Return [x, y] of the center of cell containing provided text 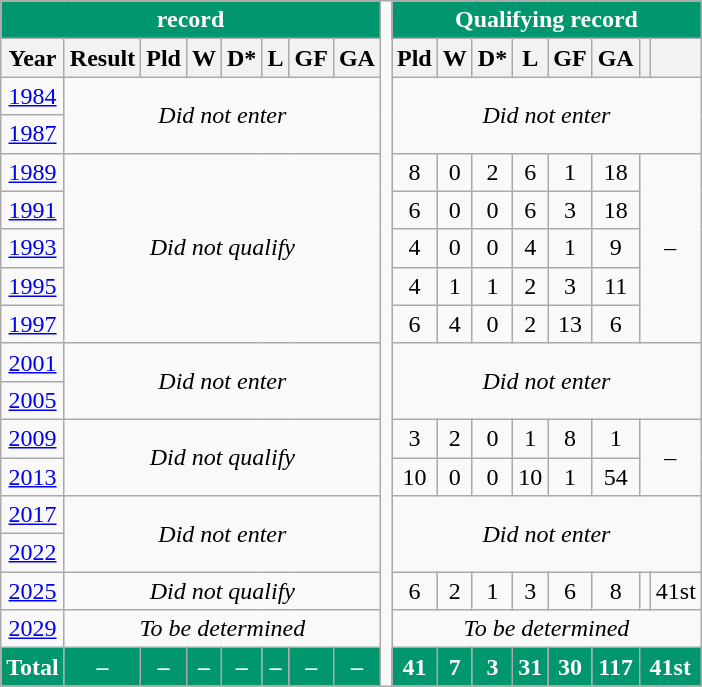
7 [454, 667]
2013 [33, 477]
1991 [33, 210]
54 [616, 477]
1984 [33, 96]
2029 [33, 629]
2005 [33, 400]
2017 [33, 515]
1987 [33, 134]
117 [616, 667]
Result [102, 58]
Total [33, 667]
1995 [33, 286]
9 [616, 248]
13 [570, 324]
1989 [33, 172]
2025 [33, 591]
Year [33, 58]
30 [570, 667]
1997 [33, 324]
record [191, 20]
31 [530, 667]
Qualifying record [547, 20]
1993 [33, 248]
2022 [33, 553]
2009 [33, 438]
41 [415, 667]
11 [616, 286]
2001 [33, 362]
